From the cell containing the given text, extract its center point as (x, y) coordinate. 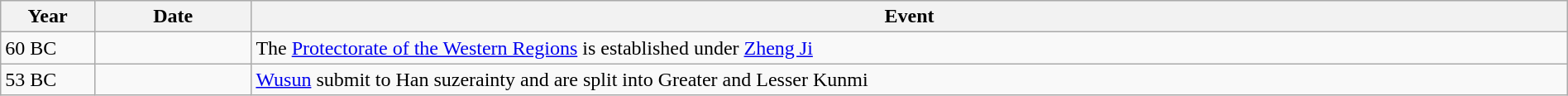
Year (48, 17)
53 BC (48, 79)
Date (172, 17)
Wusun submit to Han suzerainty and are split into Greater and Lesser Kunmi (910, 79)
Event (910, 17)
60 BC (48, 48)
The Protectorate of the Western Regions is established under Zheng Ji (910, 48)
